Extract the (x, y) coordinate from the center of the cell holding the provided text.  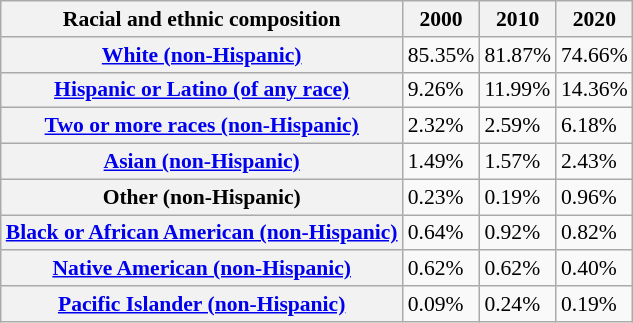
1.49% (442, 162)
Other (non-Hispanic) (202, 197)
2.43% (594, 162)
2.32% (442, 126)
2010 (518, 19)
White (non-Hispanic) (202, 55)
1.57% (518, 162)
2020 (594, 19)
2.59% (518, 126)
Asian (non-Hispanic) (202, 162)
Two or more races (non-Hispanic) (202, 126)
0.64% (442, 233)
0.92% (518, 233)
0.96% (594, 197)
0.09% (442, 304)
Pacific Islander (non-Hispanic) (202, 304)
0.40% (594, 269)
85.35% (442, 55)
2000 (442, 19)
0.24% (518, 304)
Racial and ethnic composition (202, 19)
9.26% (442, 90)
Black or African American (non-Hispanic) (202, 233)
6.18% (594, 126)
Hispanic or Latino (of any race) (202, 90)
81.87% (518, 55)
0.23% (442, 197)
11.99% (518, 90)
14.36% (594, 90)
Native American (non-Hispanic) (202, 269)
74.66% (594, 55)
0.82% (594, 233)
